Find where the given text appears and provide that cell's center as [X, Y] coordinate. 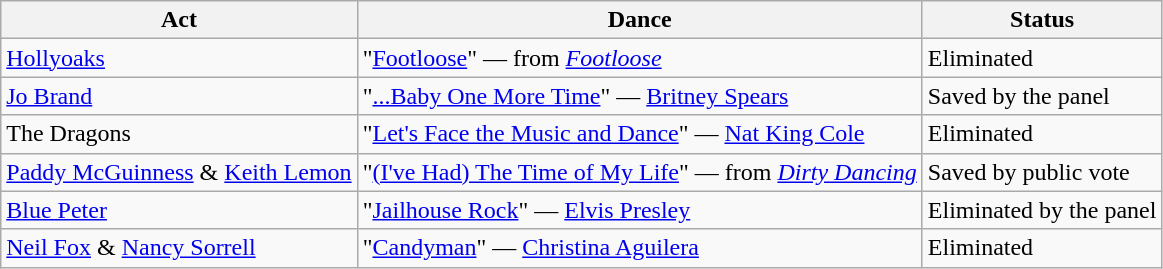
"Let's Face the Music and Dance" — Nat King Cole [640, 134]
"Footloose" — from Footloose [640, 58]
Blue Peter [179, 210]
Jo Brand [179, 96]
Act [179, 20]
"(I've Had) The Time of My Life" — from Dirty Dancing [640, 172]
The Dragons [179, 134]
Hollyoaks [179, 58]
Paddy McGuinness & Keith Lemon [179, 172]
Saved by public vote [1042, 172]
Saved by the panel [1042, 96]
Eliminated by the panel [1042, 210]
"...Baby One More Time" — Britney Spears [640, 96]
Status [1042, 20]
"Jailhouse Rock" — Elvis Presley [640, 210]
"Candyman" — Christina Aguilera [640, 248]
Neil Fox & Nancy Sorrell [179, 248]
Dance [640, 20]
